Pinpoint the cell where the given text exists, returning its (x, y) midpoint coordinate. 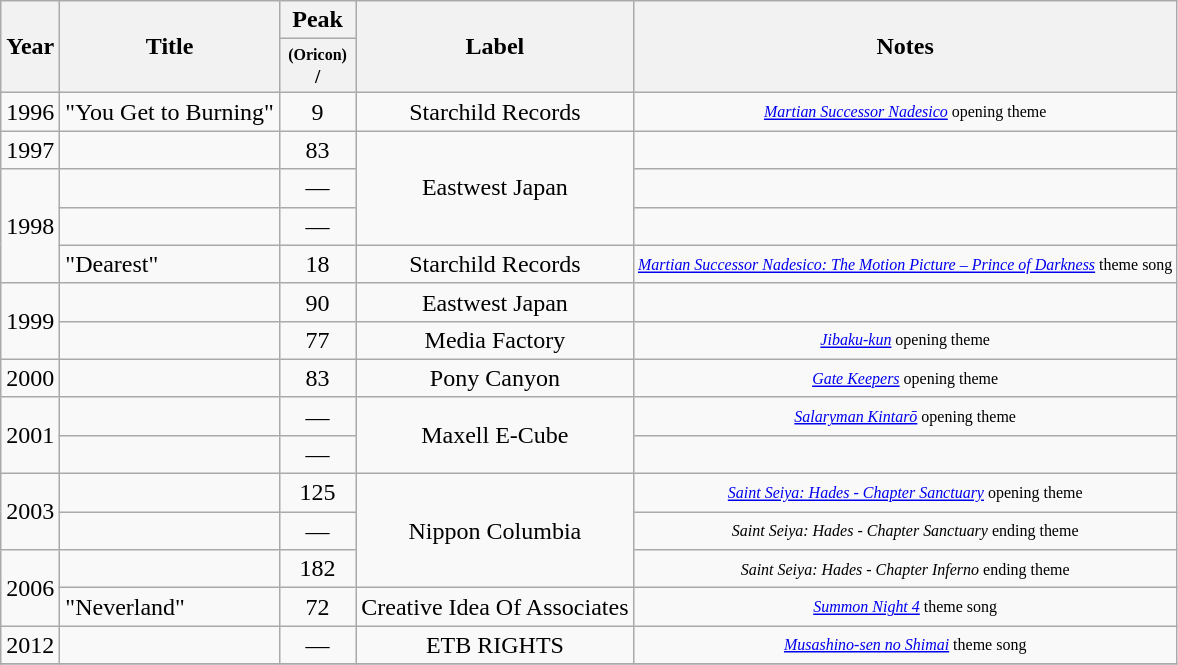
Martian Successor Nadesico opening theme (905, 112)
Saint Seiya: Hades - Chapter Inferno ending theme (905, 569)
Media Factory (495, 340)
Jibaku-kun opening theme (905, 340)
2006 (30, 588)
"Dearest" (170, 264)
9 (317, 112)
"Neverland" (170, 607)
Title (170, 47)
Saint Seiya: Hades - Chapter Sanctuary ending theme (905, 531)
"You Get to Burning" (170, 112)
Pony Canyon (495, 378)
Saint Seiya: Hades - Chapter Sanctuary opening theme (905, 493)
1996 (30, 112)
1997 (30, 150)
18 (317, 264)
Martian Successor Nadesico: The Motion Picture – Prince of Darkness theme song (905, 264)
182 (317, 569)
Salaryman Kintarō opening theme (905, 416)
Summon Night 4 theme song (905, 607)
Label (495, 47)
125 (317, 493)
2012 (30, 645)
Notes (905, 47)
Maxell E-Cube (495, 435)
Musashino-sen no Shimai theme song (905, 645)
1998 (30, 226)
72 (317, 607)
90 (317, 302)
Peak (317, 20)
2003 (30, 512)
(Oricon)/ (317, 66)
Gate Keepers opening theme (905, 378)
2000 (30, 378)
Nippon Columbia (495, 531)
1999 (30, 321)
Creative Idea Of Associates (495, 607)
Year (30, 47)
ETB RIGHTS (495, 645)
2001 (30, 435)
77 (317, 340)
